Output the (x, y) coordinate of the center of the cell containing the given text.  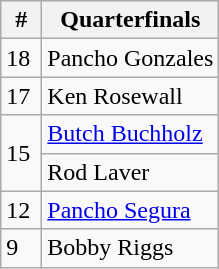
# (22, 20)
Pancho Segura (130, 210)
Pancho Gonzales (130, 58)
15 (22, 153)
Butch Buchholz (130, 134)
18 (22, 58)
Bobby Riggs (130, 248)
Quarterfinals (130, 20)
Rod Laver (130, 172)
17 (22, 96)
Ken Rosewall (130, 96)
9 (22, 248)
12 (22, 210)
